From the cell containing the given text, extract its center point as [X, Y] coordinate. 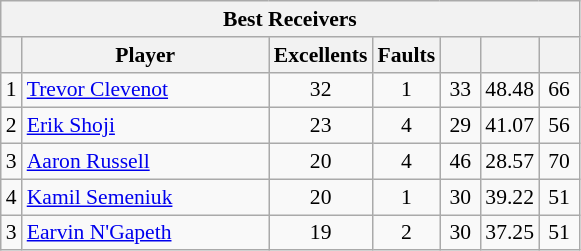
Faults [406, 55]
48.48 [510, 90]
Earvin N'Gapeth [146, 233]
Excellents [321, 55]
Trevor Clevenot [146, 90]
41.07 [510, 126]
32 [321, 90]
56 [559, 126]
23 [321, 126]
28.57 [510, 162]
Best Receivers [290, 19]
37.25 [510, 233]
46 [460, 162]
Erik Shoji [146, 126]
29 [460, 126]
19 [321, 233]
Kamil Semeniuk [146, 197]
66 [559, 90]
39.22 [510, 197]
70 [559, 162]
Player [146, 55]
33 [460, 90]
Aaron Russell [146, 162]
